From the cell containing the given text, extract its center point as (X, Y) coordinate. 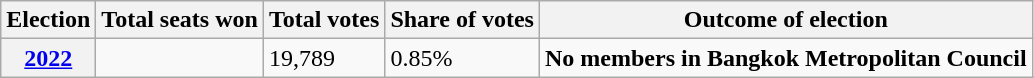
Election (48, 20)
Total votes (324, 20)
Total seats won (180, 20)
Outcome of election (786, 20)
Share of votes (462, 20)
19,789 (324, 58)
0.85% (462, 58)
2022 (48, 58)
No members in Bangkok Metropolitan Council (786, 58)
